Return the (X, Y) coordinate for the center point of the cell that contains the specified text.  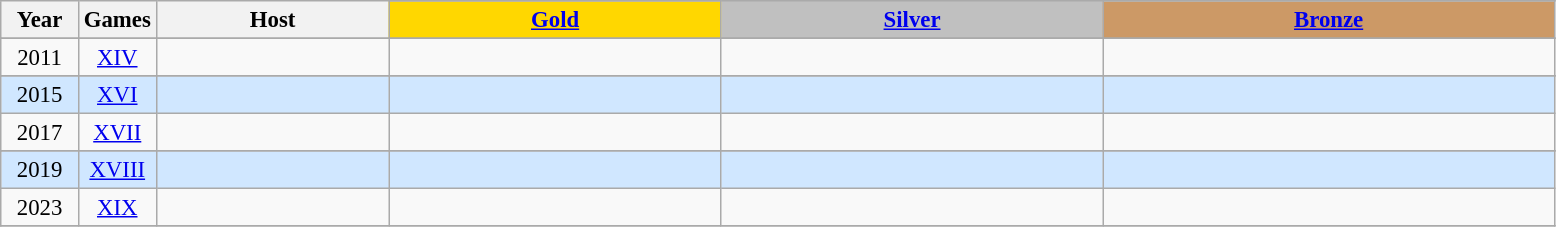
2011 (40, 58)
XVII (117, 133)
2017 (40, 133)
Gold (555, 20)
2015 (40, 95)
Silver (912, 20)
XIV (117, 58)
Games (117, 20)
Year (40, 20)
Host (272, 20)
XVI (117, 95)
Bronze (1328, 20)
2023 (40, 208)
XIX (117, 208)
2019 (40, 170)
XVIII (117, 170)
